Extract the (x, y) coordinate from the center of the cell holding the provided text.  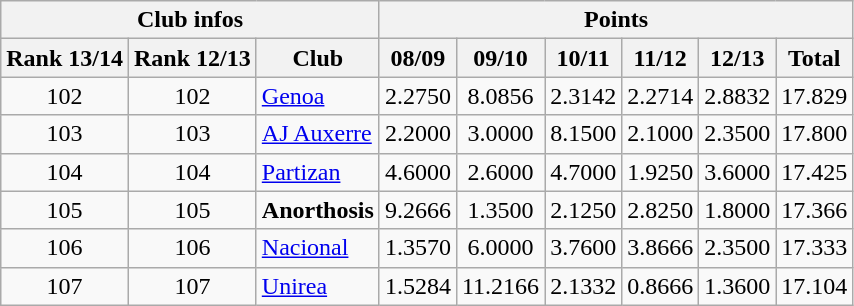
12/13 (738, 58)
Genoa (318, 96)
0.8666 (660, 286)
17.829 (814, 96)
9.2666 (418, 210)
17.800 (814, 134)
2.6000 (500, 172)
2.8832 (738, 96)
2.8250 (660, 210)
Anorthosis (318, 210)
3.0000 (500, 134)
3.7600 (584, 248)
17.333 (814, 248)
2.1000 (660, 134)
Unirea (318, 286)
AJ Auxerre (318, 134)
1.9250 (660, 172)
2.2000 (418, 134)
1.5284 (418, 286)
4.7000 (584, 172)
Rank 13/14 (65, 58)
Partizan (318, 172)
Rank 12/13 (193, 58)
Club infos (190, 20)
8.1500 (584, 134)
1.8000 (738, 210)
4.6000 (418, 172)
1.3570 (418, 248)
17.425 (814, 172)
2.3142 (584, 96)
08/09 (418, 58)
11/12 (660, 58)
11.2166 (500, 286)
Club (318, 58)
17.104 (814, 286)
10/11 (584, 58)
2.1332 (584, 286)
1.3600 (738, 286)
Nacional (318, 248)
6.0000 (500, 248)
3.8666 (660, 248)
09/10 (500, 58)
17.366 (814, 210)
2.2750 (418, 96)
2.2714 (660, 96)
2.1250 (584, 210)
8.0856 (500, 96)
Total (814, 58)
3.6000 (738, 172)
1.3500 (500, 210)
Points (616, 20)
